Determine the (x, y) coordinate at the center of the cell enclosing the given text.  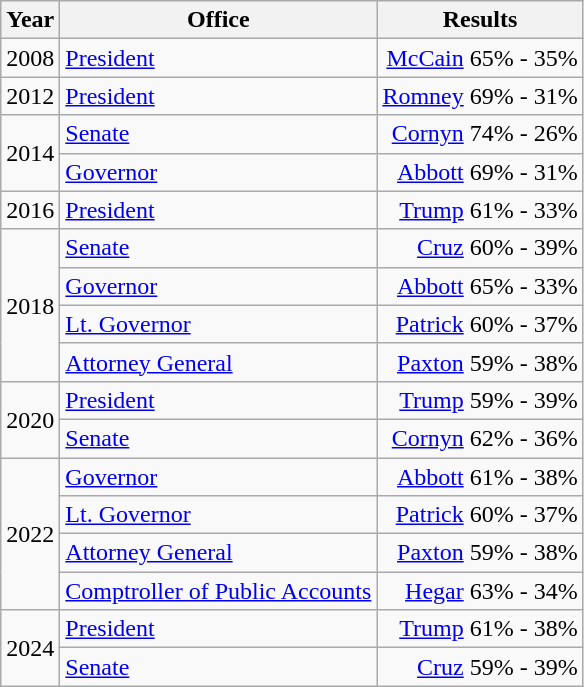
Trump 59% - 39% (480, 400)
Cornyn 62% - 36% (480, 438)
Cornyn 74% - 26% (480, 134)
2014 (30, 153)
Comptroller of Public Accounts (218, 591)
Abbott 65% - 33% (480, 286)
McCain 65% - 35% (480, 58)
Abbott 69% - 31% (480, 172)
Cruz 60% - 39% (480, 248)
Hegar 63% - 34% (480, 591)
2008 (30, 58)
2016 (30, 210)
Results (480, 20)
2020 (30, 419)
Year (30, 20)
2022 (30, 534)
Trump 61% - 38% (480, 629)
Abbott 61% - 38% (480, 477)
Trump 61% - 33% (480, 210)
Office (218, 20)
2024 (30, 648)
Romney 69% - 31% (480, 96)
2018 (30, 305)
2012 (30, 96)
Cruz 59% - 39% (480, 667)
